Scan for the cell matching the given text and deliver its (X, Y) coordinate at center. 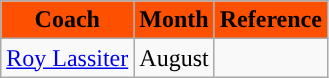
Reference (270, 20)
Coach (68, 20)
Month (174, 20)
August (174, 58)
Roy Lassiter (68, 58)
